For the text-containing cell, return its midpoint in (X, Y) coordinate format. 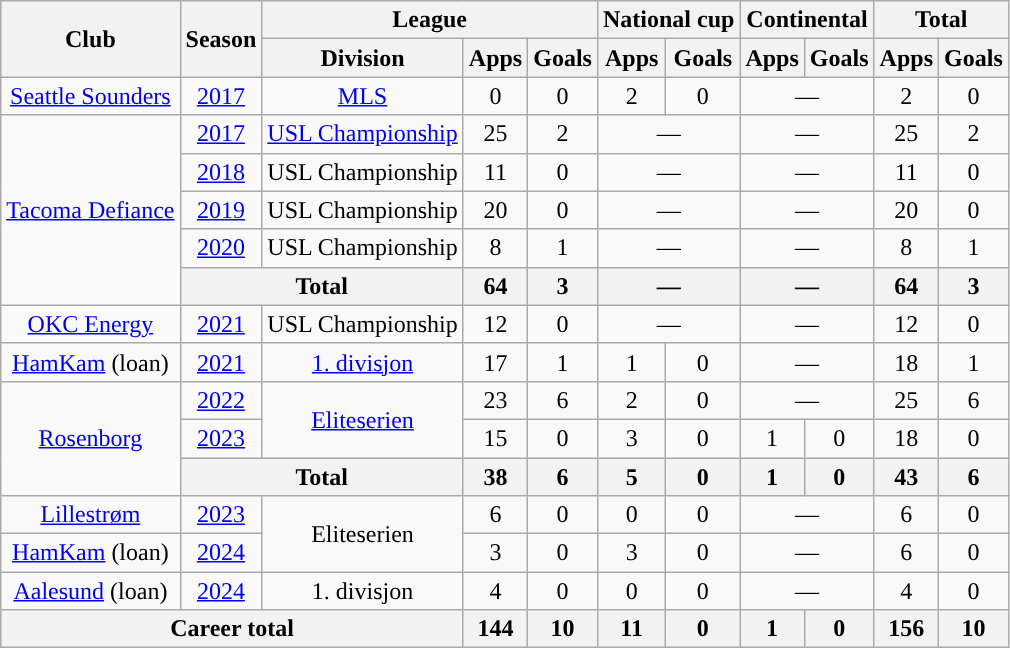
23 (495, 400)
National cup (668, 20)
38 (495, 477)
2018 (221, 172)
Club (90, 39)
Tacoma Defiance (90, 210)
2022 (221, 400)
League (430, 20)
156 (906, 629)
2020 (221, 248)
Season (221, 39)
144 (495, 629)
17 (495, 362)
OKC Energy (90, 324)
15 (495, 438)
43 (906, 477)
2019 (221, 210)
Continental (807, 20)
Division (363, 58)
Seattle Sounders (90, 96)
Lillestrøm (90, 515)
MLS (363, 96)
Rosenborg (90, 438)
Career total (232, 629)
5 (631, 477)
Aalesund (loan) (90, 591)
